Identify which cell holds the provided text, then report its [x, y] central coordinate. 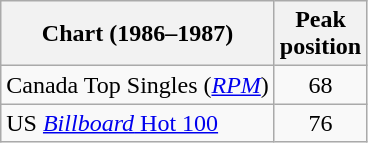
Peakposition [320, 34]
US Billboard Hot 100 [138, 123]
76 [320, 123]
68 [320, 85]
Chart (1986–1987) [138, 34]
Canada Top Singles (RPM) [138, 85]
